Return [X, Y] of the center of cell containing provided text 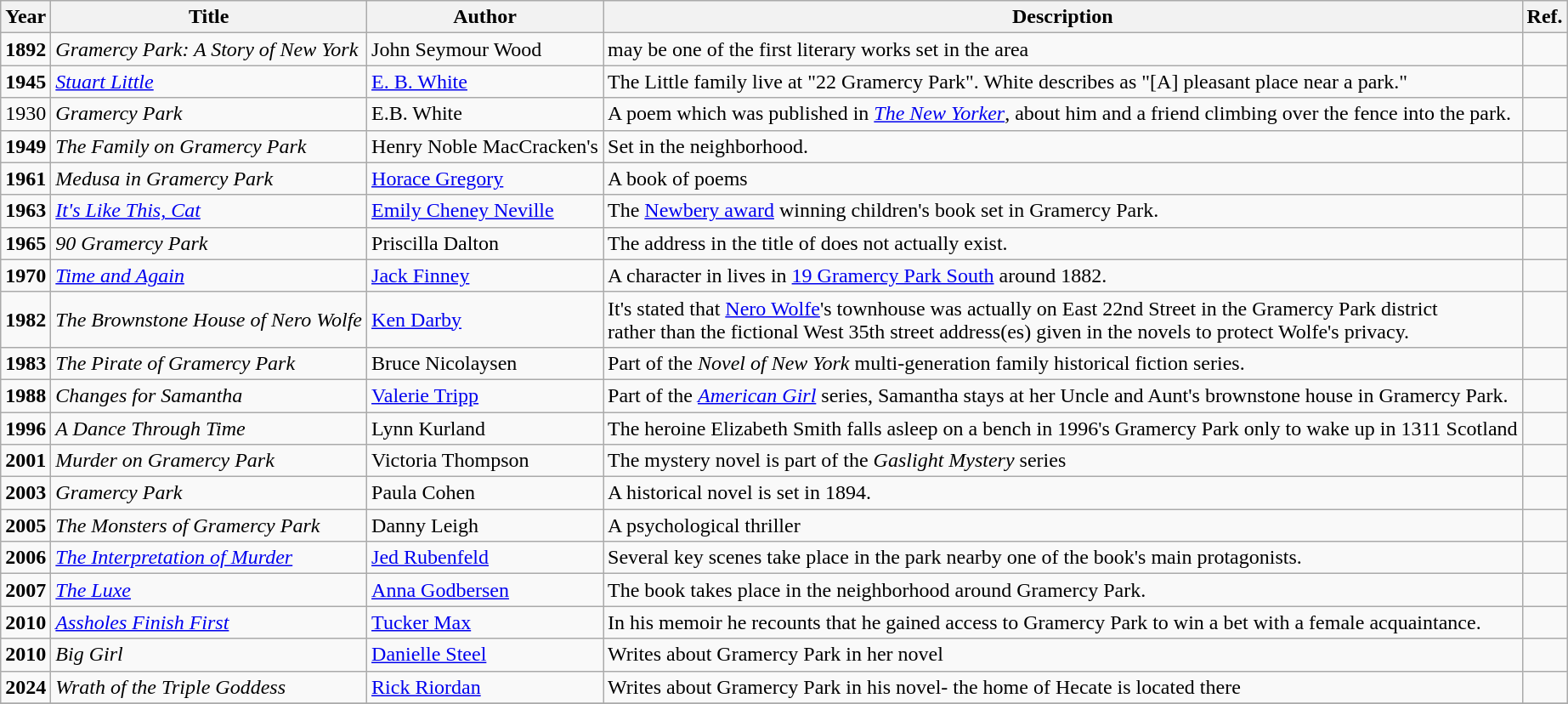
Valerie Tripp [485, 395]
Writes about Gramercy Park in his novel- the home of Hecate is located there [1063, 687]
The heroine Elizabeth Smith falls asleep on a bench in 1996's Gramercy Park only to wake up in 1311 Scotland [1063, 428]
The Little family live at "22 Gramercy Park". White describes as "[A] pleasant place near a park." [1063, 82]
Paula Cohen [485, 493]
Anna Godbersen [485, 590]
90 Gramercy Park [209, 243]
The Newbery award winning children's book set in Gramercy Park. [1063, 211]
1961 [25, 179]
It's Like This, Cat [209, 211]
2001 [25, 461]
The Pirate of Gramercy Park [209, 363]
The Interpretation of Murder [209, 558]
1930 [25, 114]
Murder on Gramercy Park [209, 461]
A poem which was published in The New Yorker, about him and a friend climbing over the fence into the park. [1063, 114]
Part of the American Girl series, Samantha stays at her Uncle and Aunt's brownstone house in Gramercy Park. [1063, 395]
2007 [25, 590]
1970 [25, 275]
Medusa in Gramercy Park [209, 179]
Jack Finney [485, 275]
Bruce Nicolaysen [485, 363]
A character in lives in 19 Gramercy Park South around 1882. [1063, 275]
1983 [25, 363]
Changes for Samantha [209, 395]
Emily Cheney Neville [485, 211]
Author [485, 17]
1945 [25, 82]
Writes about Gramercy Park in her novel [1063, 655]
Description [1063, 17]
2003 [25, 493]
1892 [25, 49]
1996 [25, 428]
Gramercy Park: A Story of New York [209, 49]
Part of the Novel of New York multi-generation family historical fiction series. [1063, 363]
A psychological thriller [1063, 525]
Set in the neighborhood. [1063, 146]
In his memoir he recounts that he gained access to Gramercy Park to win a bet with a female acquaintance. [1063, 622]
Horace Gregory [485, 179]
Priscilla Dalton [485, 243]
Stuart Little [209, 82]
Wrath of the Triple Goddess [209, 687]
A Dance Through Time [209, 428]
Victoria Thompson [485, 461]
The Brownstone House of Nero Wolfe [209, 320]
The Luxe [209, 590]
1982 [25, 320]
The address in the title of does not actually exist. [1063, 243]
Tucker Max [485, 622]
1988 [25, 395]
John Seymour Wood [485, 49]
Jed Rubenfeld [485, 558]
Danielle Steel [485, 655]
A book of poems [1063, 179]
The Monsters of Gramercy Park [209, 525]
Time and Again [209, 275]
1965 [25, 243]
E. B. White [485, 82]
may be one of the first literary works set in the area [1063, 49]
2006 [25, 558]
1949 [25, 146]
The mystery novel is part of the Gaslight Mystery series [1063, 461]
Henry Noble MacCracken's [485, 146]
Year [25, 17]
Danny Leigh [485, 525]
Ref. [1545, 17]
Ken Darby [485, 320]
Big Girl [209, 655]
The book takes place in the neighborhood around Gramercy Park. [1063, 590]
Title [209, 17]
Several key scenes take place in the park nearby one of the book's main protagonists. [1063, 558]
Lynn Kurland [485, 428]
E.B. White [485, 114]
2005 [25, 525]
Rick Riordan [485, 687]
A historical novel is set in 1894. [1063, 493]
1963 [25, 211]
2024 [25, 687]
The Family on Gramercy Park [209, 146]
Assholes Finish First [209, 622]
